Locate the cell with the specified text and output its (x, y) center coordinate. 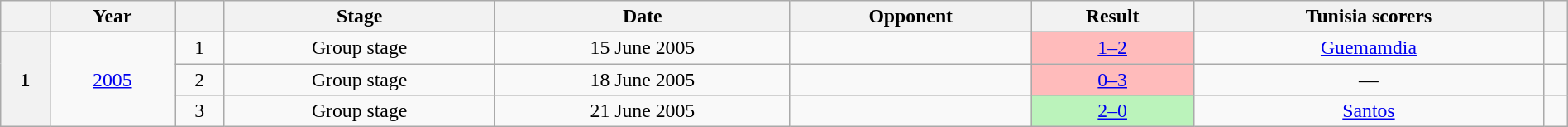
Guemamdia (1369, 48)
0–3 (1112, 80)
Opponent (911, 17)
Tunisia scorers (1369, 17)
21 June 2005 (642, 110)
Result (1112, 17)
2–0 (1112, 110)
1–2 (1112, 48)
3 (200, 110)
Date (642, 17)
15 June 2005 (642, 48)
Stage (360, 17)
Santos (1369, 110)
2 (200, 80)
Year (112, 17)
— (1369, 80)
2005 (112, 80)
18 June 2005 (642, 80)
